Provide the [X, Y] coordinate of the cell's center where the given text is located.  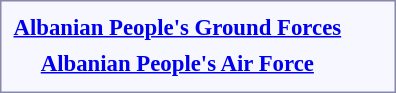
Albanian People's Ground Forces [178, 27]
Albanian People's Air Force [178, 63]
